Identify which cell holds the provided text, then report its (x, y) central coordinate. 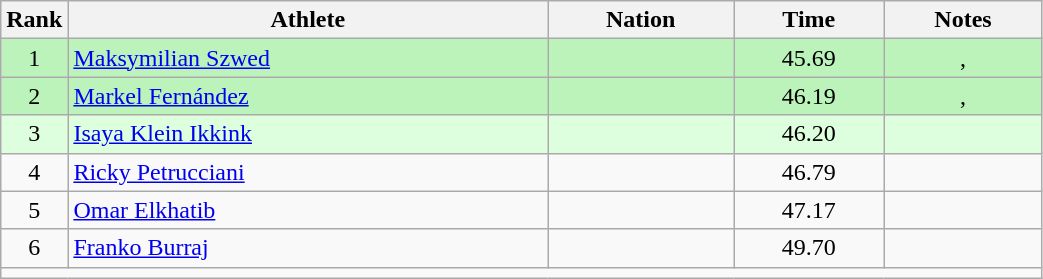
46.20 (809, 134)
6 (34, 248)
Omar Elkhatib (308, 210)
4 (34, 172)
2 (34, 96)
45.69 (809, 58)
1 (34, 58)
Notes (963, 20)
Markel Fernández (308, 96)
46.79 (809, 172)
Time (809, 20)
Rank (34, 20)
Franko Burraj (308, 248)
49.70 (809, 248)
Ricky Petrucciani (308, 172)
46.19 (809, 96)
5 (34, 210)
Isaya Klein Ikkink (308, 134)
Athlete (308, 20)
47.17 (809, 210)
Maksymilian Szwed (308, 58)
Nation (641, 20)
3 (34, 134)
